Determine the (x, y) coordinate at the center of the cell enclosing the given text.  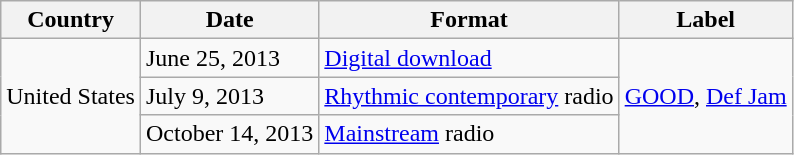
United States (71, 96)
Country (71, 20)
Label (706, 20)
June 25, 2013 (229, 58)
GOOD, Def Jam (706, 96)
Digital download (469, 58)
Mainstream radio (469, 134)
Date (229, 20)
Format (469, 20)
July 9, 2013 (229, 96)
October 14, 2013 (229, 134)
Rhythmic contemporary radio (469, 96)
